Scan for the cell matching the given text and deliver its (X, Y) coordinate at center. 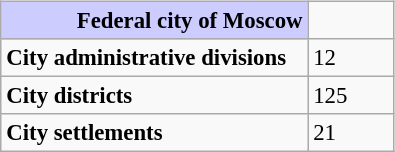
12 (351, 58)
125 (351, 96)
City settlements (154, 133)
City districts (154, 96)
21 (351, 133)
Federal city of Moscow (154, 21)
City administrative divisions (154, 58)
